Extract the [X, Y] coordinate from the center of the cell holding the provided text.  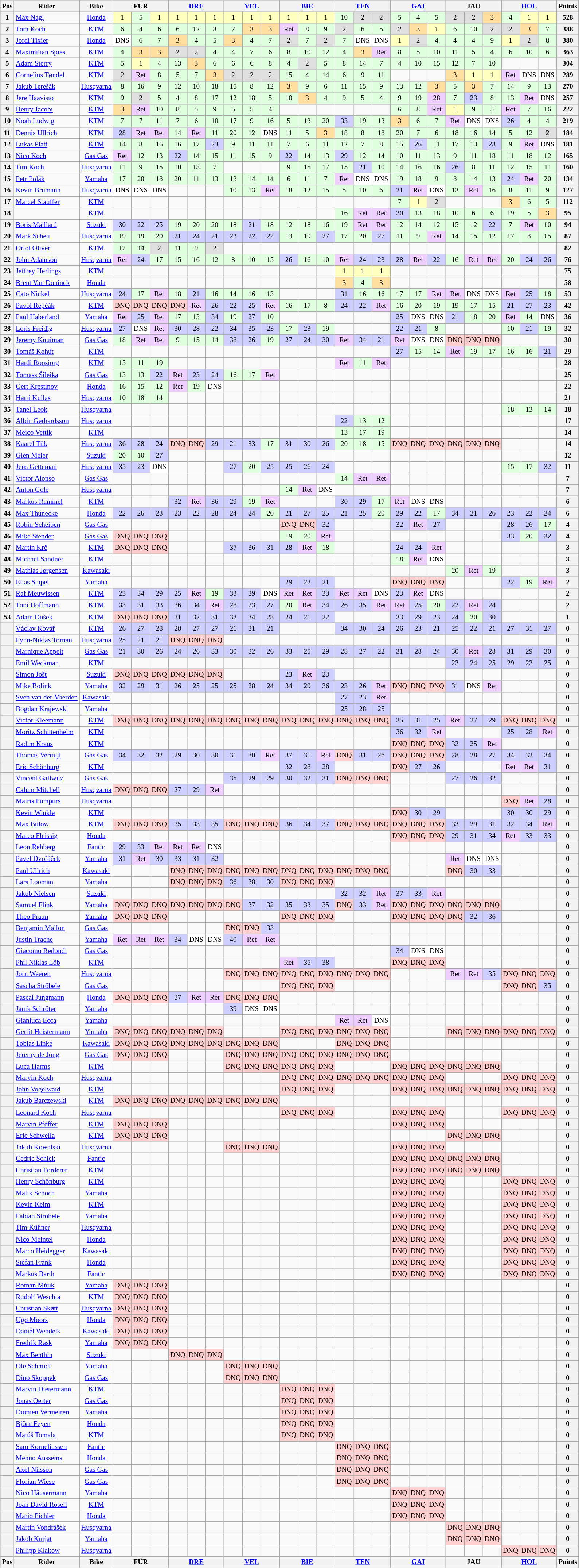
Joan David Rosell [47, 1505]
Ole Schmidt [47, 1366]
Philipp Klakow [47, 1551]
Cornelius Tøndel [47, 75]
Victor Kleemann [47, 721]
49 [7, 571]
Loris Freidig [47, 329]
46 [7, 536]
Theo Praun [47, 917]
Maximilian Spies [47, 52]
Moritz Schittenhelm [47, 732]
Jere Haavisto [47, 98]
127 [568, 191]
222 [568, 110]
388 [568, 29]
Harri Kullas [47, 398]
Kevin Keim [47, 1205]
Jeremy de Jong [47, 1055]
Phil Niklas Löb [47, 963]
44 [7, 513]
52 [7, 605]
Jeremy Knuiman [47, 340]
Martin Vondrášek [47, 1528]
Mairis Pumpurs [47, 801]
Jakob Kurjat [47, 1539]
Menno Aussems [47, 1458]
Sam Korneliussen [47, 1447]
Mike Bolink [47, 686]
Ugo Moors [47, 1320]
95 [568, 213]
Eric Schönburg [47, 767]
Max Bülow [47, 824]
Sven van der Mierden [47, 698]
58 [568, 283]
Jonas Oerter [47, 1401]
Nico Meintel [47, 1239]
Thomas Vermijl [47, 755]
Sascha Ströbele [47, 986]
Jeffrey Herlings [47, 271]
Jens Getteman [47, 467]
257 [568, 98]
Kaarel Tilk [47, 444]
Calum Mitchell [47, 790]
Cedric Schick [47, 1159]
Elias Stapel [47, 583]
Fabian Ströbele [47, 1216]
Šimon Jošt [47, 675]
Marco Fleissig [47, 836]
Marnique Appelt [47, 651]
Fynn-Niklas Tornau [47, 640]
Justin Trache [47, 940]
Hardi Roosiorg [47, 363]
Marvin Dietermann [47, 1389]
Mathias Jørgensen [47, 571]
Luca Harms [47, 1066]
Björn Feyen [47, 1424]
219 [568, 121]
Benjamin Mallon [47, 928]
Martin Krč [47, 548]
Toni Hoffmann [47, 605]
87 [568, 236]
Anton Gole [47, 490]
Jakub Terešák [47, 87]
Matúš Tomala [47, 1435]
Gianluca Ecca [47, 1020]
Jakub Kowalski [47, 1147]
Marcel Stauffer [47, 202]
Tobias Linke [47, 1043]
Henry Jacobi [47, 110]
41 [7, 479]
Fredrik Rask [47, 1343]
76 [568, 260]
Jordi Tixier [47, 40]
304 [568, 64]
Brent Van Doninck [47, 283]
528 [568, 17]
181 [568, 144]
Tomáš Kohút [47, 352]
Rudolf Weschta [47, 1297]
Gerrit Heistermann [47, 1032]
Lukas Platt [47, 144]
Markus Rammel [47, 502]
Tim Kühner [47, 1228]
Glen Meier [47, 456]
Emil Weckman [47, 663]
Adam Sterry [47, 64]
48 [7, 559]
75 [568, 271]
Leonard Koch [47, 1113]
270 [568, 87]
363 [568, 52]
Roman Mňuk [47, 1286]
Meico Vettik [47, 432]
184 [568, 133]
Janik Schröter [47, 1009]
Tanel Leok [47, 409]
Boris Maillard [47, 225]
Giacomo Redondi [47, 951]
Michael Sandner [47, 559]
Noah Ludwig [47, 121]
Václav Kovář [47, 628]
Daniël Wendels [47, 1332]
John Vogelwaid [47, 1090]
Mark Scheu [47, 236]
Nico Häusermann [47, 1493]
Pascal Jungmann [47, 997]
Cato Nickel [47, 294]
50 [7, 583]
43 [7, 502]
Marvin Pfeffer [47, 1124]
82 [568, 248]
Eric Schwella [47, 1136]
Jakub Barczewski [47, 1101]
Radim Kraus [47, 744]
94 [568, 225]
Jorn Weeren [47, 974]
Axel Nilsson [47, 1470]
Raf Meuwissen [47, 594]
Stefan Frank [47, 1262]
Marco Heidegger [47, 1251]
Markus Barth [47, 1274]
Kevin Winkle [47, 813]
Malik Schoch [47, 1193]
Dennis Ullrich [47, 133]
Christian Forderer [47, 1170]
Victor Alonso [47, 479]
Paul Ullrich [47, 871]
112 [568, 202]
Nico Koch [47, 156]
Vincent Gallwitz [47, 778]
Robin Scheiben [47, 525]
380 [568, 40]
Tim Koch [47, 168]
Bogdan Krajewski [47, 709]
47 [7, 548]
Dino Skoppek [47, 1378]
Lars Looman [47, 882]
289 [568, 75]
Kevin Brumann [47, 191]
134 [568, 179]
Christian Skøtt [47, 1309]
Pavel Dvořáček [47, 859]
Gert Krestinov [47, 387]
Albin Gerhardsson [47, 421]
160 [568, 168]
Henry Schönburg [47, 1182]
Paul Haberland [47, 317]
Oriol Oliver [47, 248]
Mario Pichler [47, 1516]
Florian Wiese [47, 1482]
Petr Polák [47, 179]
Adam Dušek [47, 617]
Tom Koch [47, 29]
Samuel Flink [47, 905]
Max Thunecke [47, 513]
Max Benthin [47, 1355]
Max Nagl [47, 17]
Jakob Nielsen [47, 894]
Mike Stender [47, 536]
Marvin Koch [47, 1078]
Leon Rehberg [47, 847]
Domien Vermeiren [47, 1412]
45 [7, 525]
165 [568, 156]
Tomass Šileika [47, 375]
Pavol Repčák [47, 306]
John Adamson [47, 260]
51 [7, 594]
